Extract the (x, y) coordinate from the center of the cell holding the provided text.  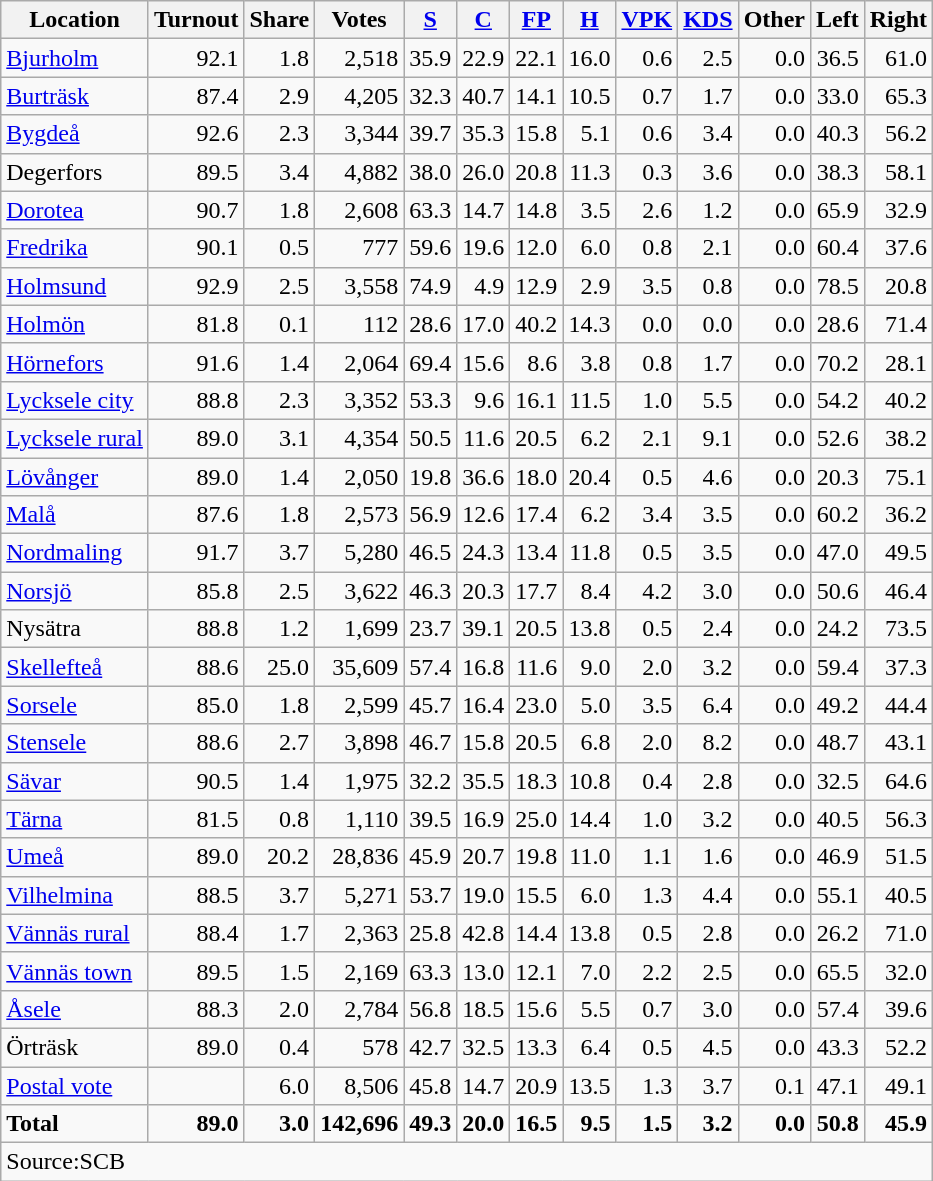
Share (280, 20)
24.3 (484, 553)
3,898 (360, 743)
20.9 (536, 1085)
20.2 (280, 857)
S (430, 20)
32.0 (898, 971)
Postal vote (75, 1085)
47.0 (837, 553)
8,506 (360, 1085)
2,518 (360, 58)
142,696 (360, 1124)
Nordmaling (75, 553)
FP (536, 20)
9.5 (590, 1124)
18.5 (484, 1009)
18.3 (536, 781)
3,352 (360, 400)
20.7 (484, 857)
36.2 (898, 515)
59.4 (837, 667)
42.8 (484, 933)
9.1 (708, 438)
65.3 (898, 96)
33.0 (837, 96)
Bygdeå (75, 134)
12.1 (536, 971)
3,622 (360, 591)
11.8 (590, 553)
32.9 (898, 210)
3.8 (590, 362)
3.1 (280, 438)
4,205 (360, 96)
46.3 (430, 591)
35.5 (484, 781)
26.2 (837, 933)
50.8 (837, 1124)
22.1 (536, 58)
13.3 (536, 1047)
69.4 (430, 362)
39.5 (430, 819)
16.0 (590, 58)
73.5 (898, 629)
16.1 (536, 400)
85.8 (196, 591)
Other (774, 20)
112 (360, 324)
46.7 (430, 743)
4,354 (360, 438)
56.9 (430, 515)
43.1 (898, 743)
Holmön (75, 324)
18.0 (536, 477)
Vilhelmina (75, 895)
Lycksele rural (75, 438)
3,558 (360, 286)
H (590, 20)
38.2 (898, 438)
35.9 (430, 58)
Fredrika (75, 248)
37.3 (898, 667)
2,608 (360, 210)
50.5 (430, 438)
5,271 (360, 895)
9.6 (484, 400)
13.5 (590, 1085)
17.0 (484, 324)
28.1 (898, 362)
12.9 (536, 286)
Malå (75, 515)
19.0 (484, 895)
16.9 (484, 819)
2,050 (360, 477)
Burträsk (75, 96)
53.7 (430, 895)
Norsjö (75, 591)
91.6 (196, 362)
17.4 (536, 515)
44.4 (898, 705)
Hörnefors (75, 362)
64.6 (898, 781)
58.1 (898, 172)
14.3 (590, 324)
4.6 (708, 477)
56.8 (430, 1009)
88.3 (196, 1009)
32.2 (430, 781)
45.7 (430, 705)
11.3 (590, 172)
59.6 (430, 248)
71.4 (898, 324)
81.8 (196, 324)
53.3 (430, 400)
90.1 (196, 248)
26.0 (484, 172)
36.6 (484, 477)
Sävar (75, 781)
13.4 (536, 553)
49.5 (898, 553)
Votes (360, 20)
23.0 (536, 705)
2.4 (708, 629)
81.5 (196, 819)
9.0 (590, 667)
4.9 (484, 286)
39.6 (898, 1009)
71.0 (898, 933)
Dorotea (75, 210)
65.9 (837, 210)
11.5 (590, 400)
16.4 (484, 705)
14.8 (536, 210)
1,110 (360, 819)
52.2 (898, 1047)
87.4 (196, 96)
578 (360, 1047)
90.5 (196, 781)
75.1 (898, 477)
4,882 (360, 172)
22.9 (484, 58)
56.2 (898, 134)
777 (360, 248)
54.2 (837, 400)
8.2 (708, 743)
52.6 (837, 438)
40.3 (837, 134)
87.6 (196, 515)
5.0 (590, 705)
7.0 (590, 971)
4.5 (708, 1047)
Location (75, 20)
8.4 (590, 591)
Turnout (196, 20)
5.1 (590, 134)
60.2 (837, 515)
85.0 (196, 705)
92.6 (196, 134)
Source:SCB (467, 1162)
13.0 (484, 971)
Lycksele city (75, 400)
1.6 (708, 857)
50.6 (837, 591)
45.8 (430, 1085)
36.5 (837, 58)
4.2 (647, 591)
35.3 (484, 134)
16.8 (484, 667)
VPK (647, 20)
35,609 (360, 667)
Total (75, 1124)
14.1 (536, 96)
61.0 (898, 58)
47.1 (837, 1085)
Vännäs rural (75, 933)
49.3 (430, 1124)
Örträsk (75, 1047)
Umeå (75, 857)
Lövånger (75, 477)
20.0 (484, 1124)
49.1 (898, 1085)
12.6 (484, 515)
Vännäs town (75, 971)
16.5 (536, 1124)
2.6 (647, 210)
2,363 (360, 933)
48.7 (837, 743)
C (484, 20)
Stensele (75, 743)
10.5 (590, 96)
88.5 (196, 895)
8.6 (536, 362)
74.9 (430, 286)
42.7 (430, 1047)
39.1 (484, 629)
1,699 (360, 629)
46.5 (430, 553)
92.1 (196, 58)
3.6 (708, 172)
90.7 (196, 210)
Skellefteå (75, 667)
46.4 (898, 591)
24.2 (837, 629)
49.2 (837, 705)
Degerfors (75, 172)
12.0 (536, 248)
37.6 (898, 248)
25.8 (430, 933)
Sorsele (75, 705)
10.8 (590, 781)
Bjurholm (75, 58)
88.4 (196, 933)
38.0 (430, 172)
1.1 (647, 857)
32.3 (430, 96)
60.4 (837, 248)
17.7 (536, 591)
2,573 (360, 515)
1,975 (360, 781)
Left (837, 20)
39.7 (430, 134)
92.9 (196, 286)
11.0 (590, 857)
Åsele (75, 1009)
6.8 (590, 743)
KDS (708, 20)
43.3 (837, 1047)
56.3 (898, 819)
2.2 (647, 971)
28,836 (360, 857)
2,064 (360, 362)
2,169 (360, 971)
0.3 (647, 172)
5,280 (360, 553)
15.5 (536, 895)
2,784 (360, 1009)
38.3 (837, 172)
70.2 (837, 362)
46.9 (837, 857)
51.5 (898, 857)
23.7 (430, 629)
3,344 (360, 134)
65.5 (837, 971)
19.6 (484, 248)
Holmsund (75, 286)
Tärna (75, 819)
78.5 (837, 286)
91.7 (196, 553)
40.7 (484, 96)
Right (898, 20)
Nysätra (75, 629)
2,599 (360, 705)
2.7 (280, 743)
55.1 (837, 895)
20.4 (590, 477)
4.4 (708, 895)
